For the text-containing cell, return its midpoint in (X, Y) coordinate format. 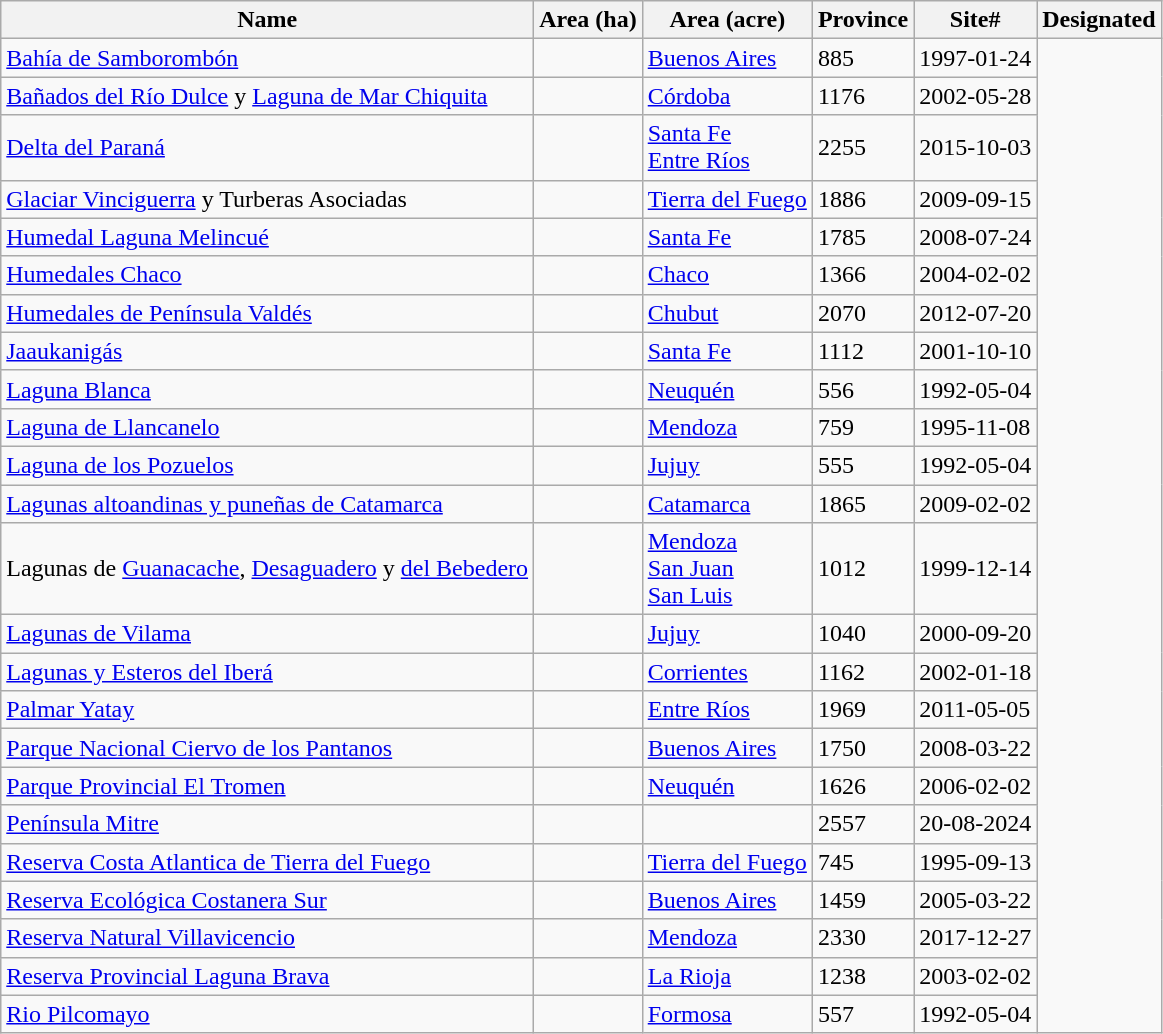
Delta del Paraná (268, 148)
Catamarca (727, 503)
Laguna Blanca (268, 389)
2015-10-03 (976, 148)
Bahía de Samborombón (268, 58)
Glaciar Vinciguerra y Turberas Asociadas (268, 199)
1626 (862, 786)
Santa FeEntre Ríos (727, 148)
2001-10-10 (976, 351)
1995-09-13 (976, 862)
2004-02-02 (976, 275)
Lagunas altoandinas y puneñas de Catamarca (268, 503)
Chaco (727, 275)
Parque Nacional Ciervo de los Pantanos (268, 748)
2009-09-15 (976, 199)
2002-01-18 (976, 672)
2009-02-02 (976, 503)
1238 (862, 976)
Reserva Costa Atlantica de Tierra del Fuego (268, 862)
1012 (862, 569)
1886 (862, 199)
1750 (862, 748)
759 (862, 427)
1999-12-14 (976, 569)
Site# (976, 20)
1040 (862, 634)
1162 (862, 672)
745 (862, 862)
1459 (862, 900)
Humedales de Península Valdés (268, 313)
Humedales Chaco (268, 275)
1997-01-24 (976, 58)
Corrientes (727, 672)
2002-05-28 (976, 96)
Bañados del Río Dulce y Laguna de Mar Chiquita (268, 96)
Parque Provincial El Tromen (268, 786)
Reserva Ecológica Costanera Sur (268, 900)
Area (ha) (588, 20)
555 (862, 465)
1865 (862, 503)
2255 (862, 148)
1176 (862, 96)
Lagunas y Esteros del Iberá (268, 672)
2006-02-02 (976, 786)
La Rioja (727, 976)
1969 (862, 710)
2070 (862, 313)
557 (862, 1014)
2005-03-22 (976, 900)
2011-05-05 (976, 710)
2557 (862, 824)
2003-02-02 (976, 976)
Name (268, 20)
Reserva Natural Villavicencio (268, 938)
Reserva Provincial Laguna Brava (268, 976)
Laguna de Llancanelo (268, 427)
Península Mitre (268, 824)
Province (862, 20)
Córdoba (727, 96)
556 (862, 389)
1785 (862, 237)
Entre Ríos (727, 710)
2017-12-27 (976, 938)
2008-07-24 (976, 237)
2000-09-20 (976, 634)
Designated (1099, 20)
MendozaSan JuanSan Luis (727, 569)
Laguna de los Pozuelos (268, 465)
Jaaukanigás (268, 351)
1366 (862, 275)
Lagunas de Guanacache, Desaguadero y del Bebedero (268, 569)
1995-11-08 (976, 427)
2330 (862, 938)
Lagunas de Vilama (268, 634)
20-08-2024 (976, 824)
Area (acre) (727, 20)
2012-07-20 (976, 313)
Formosa (727, 1014)
Humedal Laguna Melincué (268, 237)
1112 (862, 351)
2008-03-22 (976, 748)
Rio Pilcomayo (268, 1014)
Palmar Yatay (268, 710)
885 (862, 58)
Chubut (727, 313)
